Search for the cell housing the specified text and yield its [x, y] center coordinate. 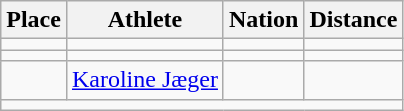
Athlete [144, 20]
Distance [354, 20]
Place [34, 20]
Nation [263, 20]
Karoline Jæger [144, 80]
